Identify which cell holds the provided text, then report its (X, Y) central coordinate. 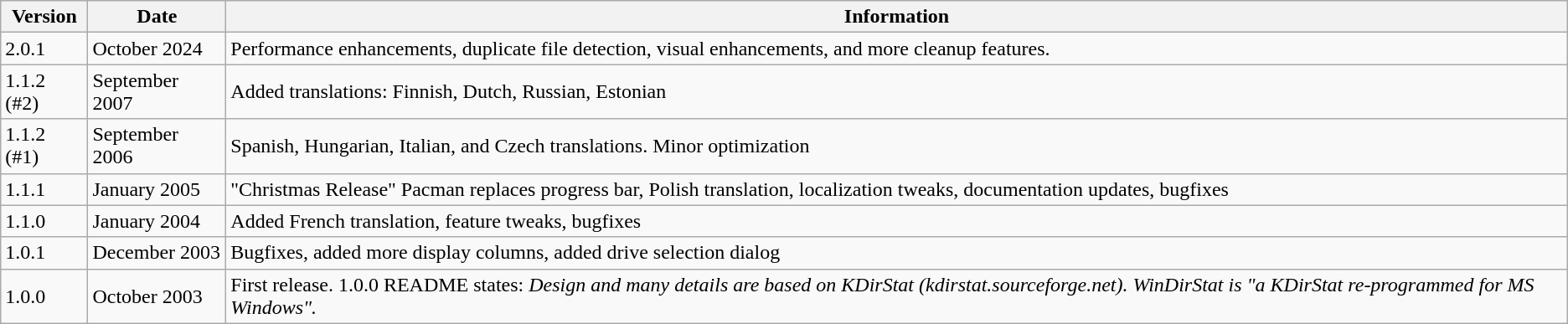
Performance enhancements, duplicate file detection, visual enhancements, and more cleanup features. (896, 49)
January 2004 (157, 221)
September 2006 (157, 146)
1.1.2 (#2) (44, 92)
1.1.1 (44, 189)
"Christmas Release" Pacman replaces progress bar, Polish translation, localization tweaks, documentation updates, bugfixes (896, 189)
1.0.1 (44, 253)
Information (896, 17)
September 2007 (157, 92)
October 2003 (157, 296)
January 2005 (157, 189)
Bugfixes, added more display columns, added drive selection dialog (896, 253)
December 2003 (157, 253)
Spanish, Hungarian, Italian, and Czech translations. Minor optimization (896, 146)
Added French translation, feature tweaks, bugfixes (896, 221)
Date (157, 17)
1.0.0 (44, 296)
1.1.2 (#1) (44, 146)
October 2024 (157, 49)
2.0.1 (44, 49)
Added translations: Finnish, Dutch, Russian, Estonian (896, 92)
1.1.0 (44, 221)
Version (44, 17)
